Identify which cell holds the provided text, then report its (X, Y) central coordinate. 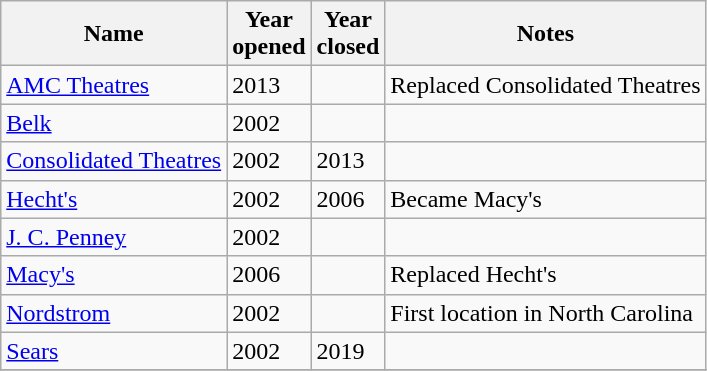
Hecht's (114, 199)
Yearclosed (348, 34)
Sears (114, 351)
J. C. Penney (114, 237)
Notes (546, 34)
Consolidated Theatres (114, 161)
2019 (348, 351)
First location in North Carolina (546, 313)
Replaced Consolidated Theatres (546, 85)
AMC Theatres (114, 85)
Belk (114, 123)
Macy's (114, 275)
Name (114, 34)
Yearopened (269, 34)
Replaced Hecht's (546, 275)
Nordstrom (114, 313)
Became Macy's (546, 199)
